Return the [X, Y] coordinate for the center point of the cell that contains the specified text.  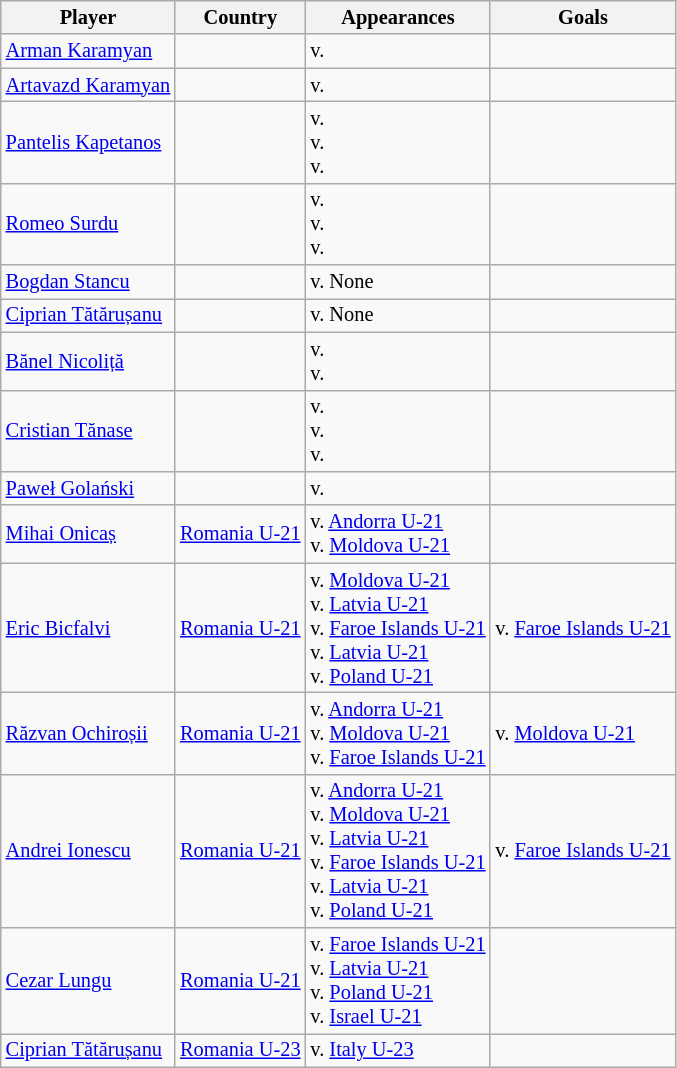
v. Andorra U-21 v. Moldova U-21 v. Faroe Islands U-21 [398, 733]
v. Andorra U-21 v. Moldova U-21 [398, 534]
Player [88, 17]
v. Faroe Islands U-21 v. Latvia U-21 v. Poland U-21 v. Israel U-21 [398, 981]
Bănel Nicoliță [88, 361]
Artavazd Karamyan [88, 85]
Romeo Surdu [88, 224]
v. Moldova U-21 v. Latvia U-21 v. Faroe Islands U-21 v. Latvia U-21 v. Poland U-21 [398, 628]
Cristian Tănase [88, 431]
Cezar Lungu [88, 981]
Eric Bicfalvi [88, 628]
Paweł Golański [88, 488]
Country [240, 17]
Mihai Onicaș [88, 534]
Romania U-23 [240, 1050]
Răzvan Ochiroșii [88, 733]
Appearances [398, 17]
Pantelis Kapetanos [88, 142]
Bogdan Stancu [88, 282]
v. Moldova U-21 [582, 733]
v. v. [398, 361]
v. Andorra U-21 v. Moldova U-21 v. Latvia U-21 v. Faroe Islands U-21 v. Latvia U-21 v. Poland U-21 [398, 851]
v. Italy U-23 [398, 1050]
Andrei Ionescu [88, 851]
Arman Karamyan [88, 51]
Goals [582, 17]
